Detect which cell encompasses the target text, then output its (x, y) center coordinate. 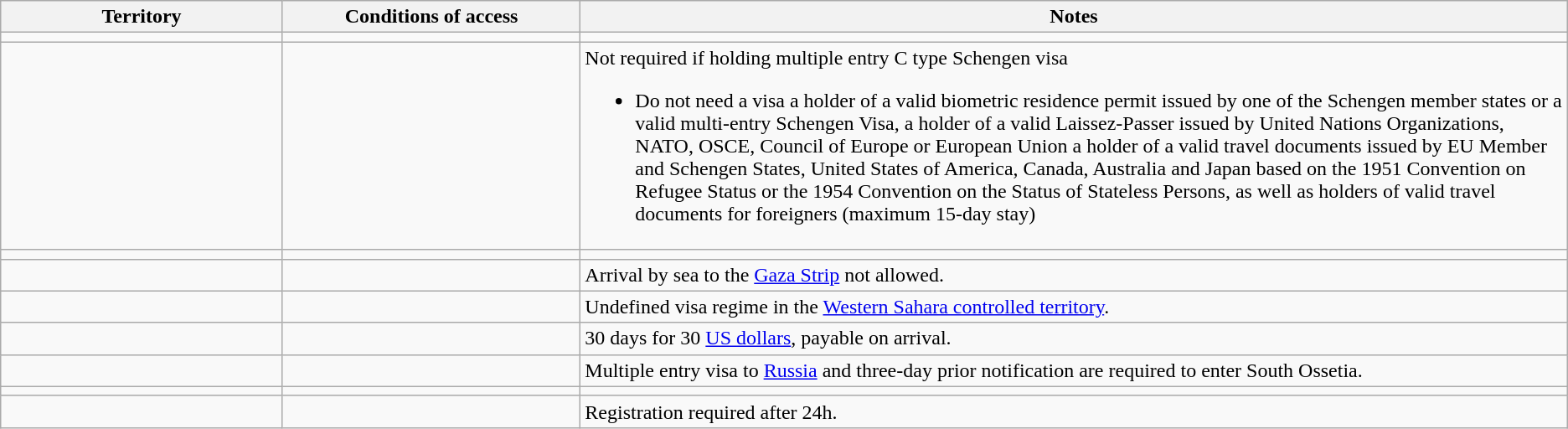
30 days for 30 US dollars, payable on arrival. (1074, 339)
Undefined visa regime in the Western Sahara controlled territory. (1074, 307)
Multiple entry visa to Russia and three-day prior notification are required to enter South Ossetia. (1074, 370)
Conditions of access (431, 17)
Territory (142, 17)
Registration required after 24h. (1074, 411)
Arrival by sea to the Gaza Strip not allowed. (1074, 275)
Notes (1074, 17)
